Return the [x, y] coordinate for the center point of the cell that contains the specified text.  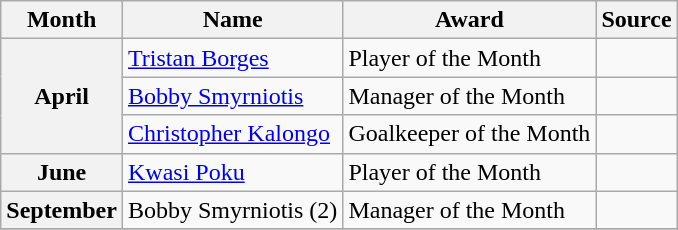
Name [232, 20]
Kwasi Poku [232, 172]
Bobby Smyrniotis [232, 96]
Tristan Borges [232, 58]
Bobby Smyrniotis (2) [232, 210]
Month [62, 20]
Award [470, 20]
April [62, 96]
Goalkeeper of the Month [470, 134]
June [62, 172]
Christopher Kalongo [232, 134]
Source [636, 20]
September [62, 210]
